Scan for the cell matching the given text and deliver its [X, Y] coordinate at center. 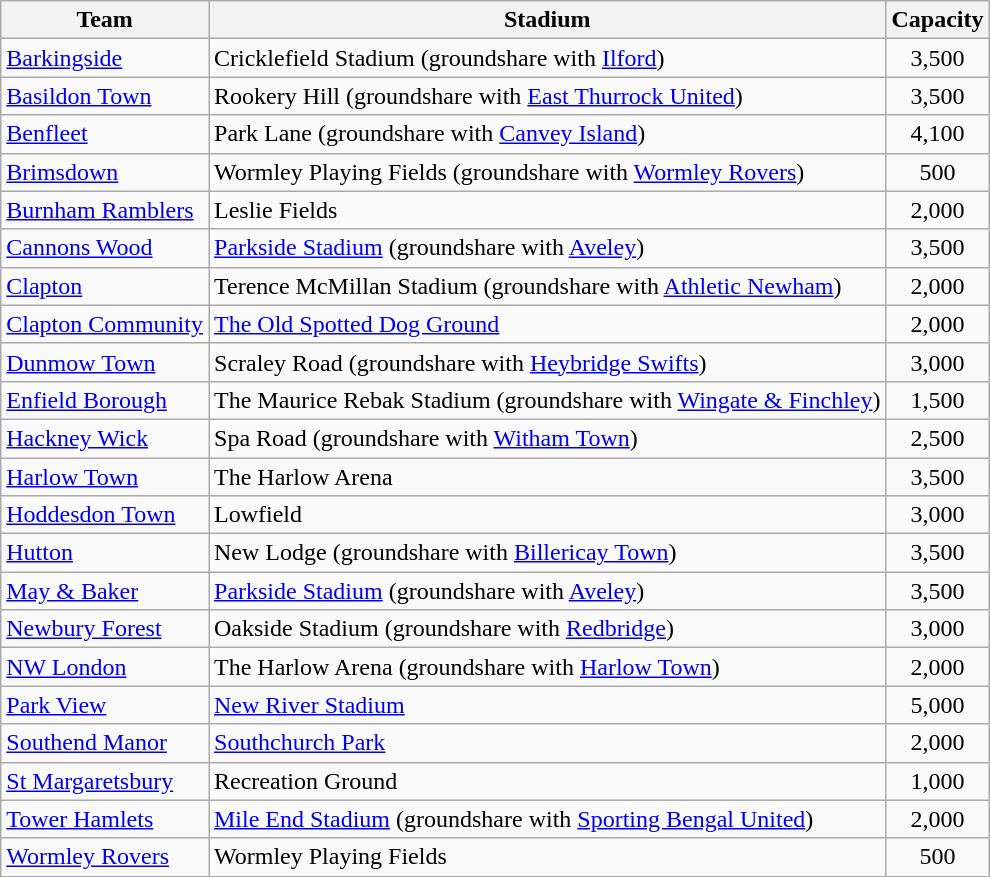
1,000 [938, 781]
Hackney Wick [105, 438]
Brimsdown [105, 172]
Lowfield [547, 515]
Clapton Community [105, 324]
Park Lane (groundshare with Canvey Island) [547, 134]
Team [105, 20]
Cricklefield Stadium (groundshare with Ilford) [547, 58]
5,000 [938, 705]
New River Stadium [547, 705]
Tower Hamlets [105, 819]
Clapton [105, 286]
Dunmow Town [105, 362]
Newbury Forest [105, 629]
The Maurice Rebak Stadium (groundshare with Wingate & Finchley) [547, 400]
Mile End Stadium (groundshare with Sporting Bengal United) [547, 819]
Benfleet [105, 134]
Oakside Stadium (groundshare with Redbridge) [547, 629]
Rookery Hill (groundshare with East Thurrock United) [547, 96]
Barkingside [105, 58]
Scraley Road (groundshare with Heybridge Swifts) [547, 362]
The Harlow Arena [547, 477]
Capacity [938, 20]
Enfield Borough [105, 400]
Spa Road (groundshare with Witham Town) [547, 438]
Southchurch Park [547, 743]
The Harlow Arena (groundshare with Harlow Town) [547, 667]
Park View [105, 705]
The Old Spotted Dog Ground [547, 324]
Wormley Rovers [105, 857]
May & Baker [105, 591]
Wormley Playing Fields [547, 857]
Stadium [547, 20]
Hutton [105, 553]
2,500 [938, 438]
Harlow Town [105, 477]
Cannons Wood [105, 248]
Hoddesdon Town [105, 515]
Burnham Ramblers [105, 210]
1,500 [938, 400]
Recreation Ground [547, 781]
Basildon Town [105, 96]
Leslie Fields [547, 210]
Southend Manor [105, 743]
Terence McMillan Stadium (groundshare with Athletic Newham) [547, 286]
St Margaretsbury [105, 781]
New Lodge (groundshare with Billericay Town) [547, 553]
Wormley Playing Fields (groundshare with Wormley Rovers) [547, 172]
NW London [105, 667]
4,100 [938, 134]
